Determine the (x, y) coordinate at the center of the cell enclosing the given text.  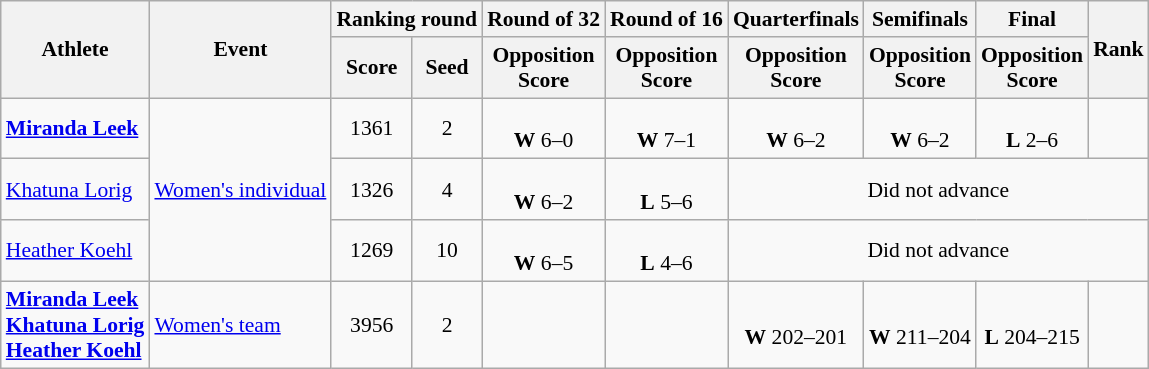
Round of 32 (544, 19)
4 (447, 190)
L 204–215 (1032, 324)
1326 (372, 190)
W 211–204 (920, 324)
Miranda Leek (76, 128)
3956 (372, 324)
Seed (447, 68)
Athlete (76, 50)
1361 (372, 128)
Final (1032, 19)
W 202–201 (796, 324)
Score (372, 68)
Quarterfinals (796, 19)
10 (447, 250)
Khatuna Lorig (76, 190)
Ranking round (406, 19)
Round of 16 (666, 19)
L 4–6 (666, 250)
Semifinals (920, 19)
Rank (1118, 50)
W 7–1 (666, 128)
Women's team (240, 324)
1269 (372, 250)
L 5–6 (666, 190)
Women's individual (240, 190)
Event (240, 50)
W 6–0 (544, 128)
W 6–5 (544, 250)
L 2–6 (1032, 128)
Heather Koehl (76, 250)
Miranda LeekKhatuna LorigHeather Koehl (76, 324)
